From the cell containing the given text, extract its center point as [x, y] coordinate. 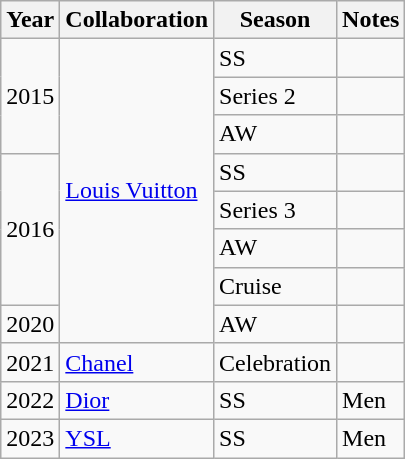
2016 [30, 229]
Dior [137, 400]
Series 2 [276, 96]
Cruise [276, 286]
Celebration [276, 362]
Year [30, 20]
Chanel [137, 362]
Notes [371, 20]
2022 [30, 400]
2015 [30, 96]
2023 [30, 438]
Collaboration [137, 20]
2021 [30, 362]
Series 3 [276, 210]
YSL [137, 438]
Season [276, 20]
2020 [30, 324]
Louis Vuitton [137, 191]
